Scan for the cell matching the given text and deliver its (x, y) coordinate at center. 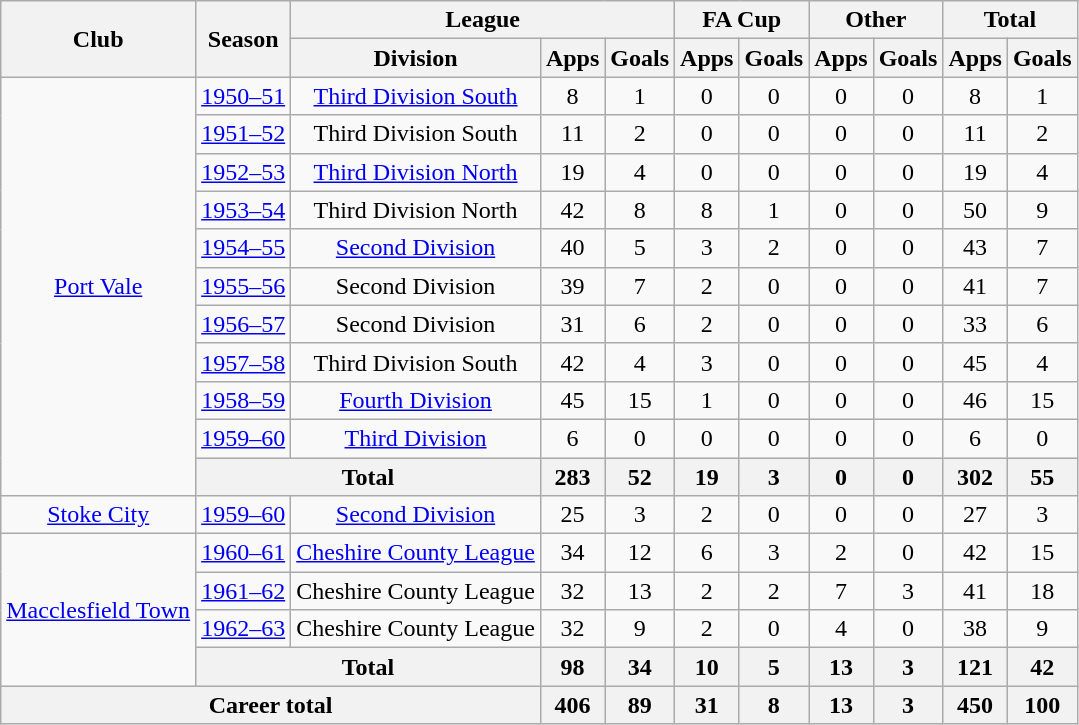
27 (975, 515)
1958–59 (244, 400)
Season (244, 39)
League (483, 20)
1961–62 (244, 591)
Macclesfield Town (98, 610)
283 (572, 477)
Division (416, 58)
18 (1042, 591)
1955–56 (244, 286)
1952–53 (244, 172)
Fourth Division (416, 400)
43 (975, 248)
1951–52 (244, 134)
1950–51 (244, 96)
1962–63 (244, 629)
Club (98, 39)
40 (572, 248)
25 (572, 515)
33 (975, 324)
12 (640, 553)
1960–61 (244, 553)
1956–57 (244, 324)
Career total (271, 705)
46 (975, 400)
Third Division (416, 438)
406 (572, 705)
1957–58 (244, 362)
Stoke City (98, 515)
302 (975, 477)
Other (876, 20)
Port Vale (98, 286)
1953–54 (244, 210)
52 (640, 477)
FA Cup (742, 20)
100 (1042, 705)
39 (572, 286)
121 (975, 667)
89 (640, 705)
10 (707, 667)
1954–55 (244, 248)
450 (975, 705)
98 (572, 667)
55 (1042, 477)
38 (975, 629)
50 (975, 210)
